Provide the (x, y) coordinate of the cell's center where the given text is located.  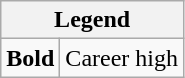
Bold (30, 58)
Legend (92, 20)
Career high (122, 58)
